Provide the (X, Y) coordinate of the cell's center where the given text is located.  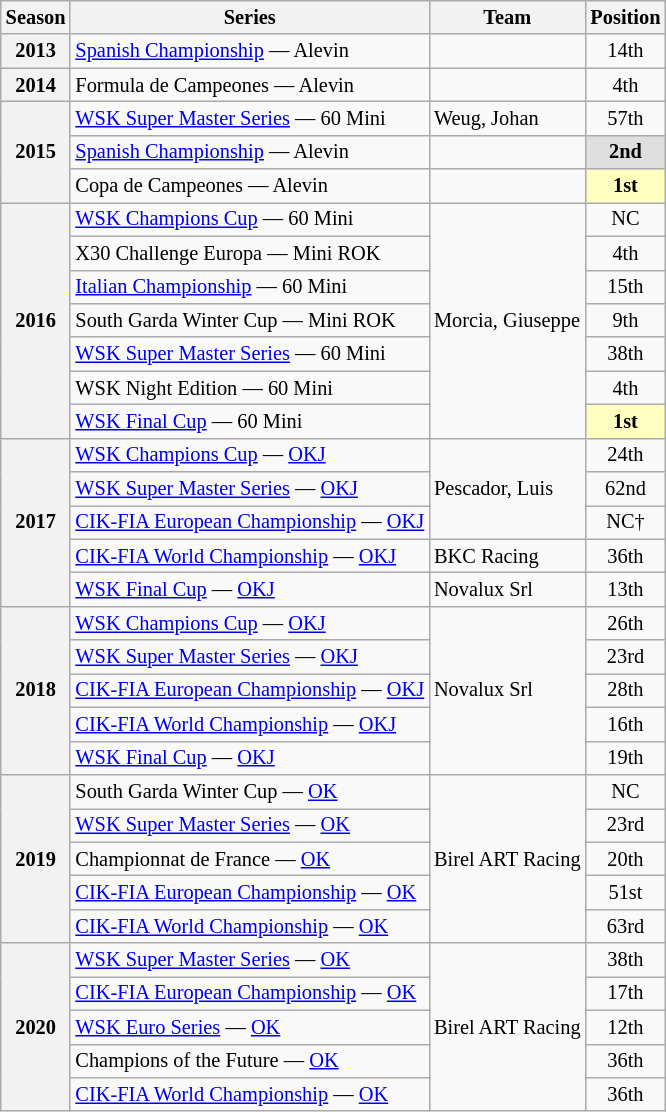
BKC Racing (507, 556)
62nd (625, 489)
2nd (625, 152)
X30 Challenge Europa — Mini ROK (250, 253)
12th (625, 1027)
63rd (625, 926)
Position (625, 17)
2014 (36, 85)
2013 (36, 51)
Pescador, Luis (507, 488)
Copa de Campeones — Alevin (250, 186)
Italian Championship — 60 Mini (250, 287)
51st (625, 892)
14th (625, 51)
24th (625, 455)
2019 (36, 858)
28th (625, 690)
WSK Night Edition — 60 Mini (250, 388)
20th (625, 859)
26th (625, 623)
WSK Champions Cup — 60 Mini (250, 219)
Team (507, 17)
WSK Euro Series — OK (250, 1027)
2016 (36, 320)
Weug, Johan (507, 118)
NC† (625, 522)
2020 (36, 1027)
2017 (36, 522)
Series (250, 17)
15th (625, 287)
2018 (36, 690)
Formula de Campeones — Alevin (250, 85)
19th (625, 758)
WSK Final Cup — 60 Mini (250, 421)
57th (625, 118)
9th (625, 320)
13th (625, 589)
Morcia, Giuseppe (507, 320)
South Garda Winter Cup — OK (250, 791)
Champions of the Future — OK (250, 1061)
17th (625, 993)
16th (625, 724)
Season (36, 17)
2015 (36, 152)
South Garda Winter Cup — Mini ROK (250, 320)
Championnat de France — OK (250, 859)
